Return [X, Y] of the center of cell containing provided text 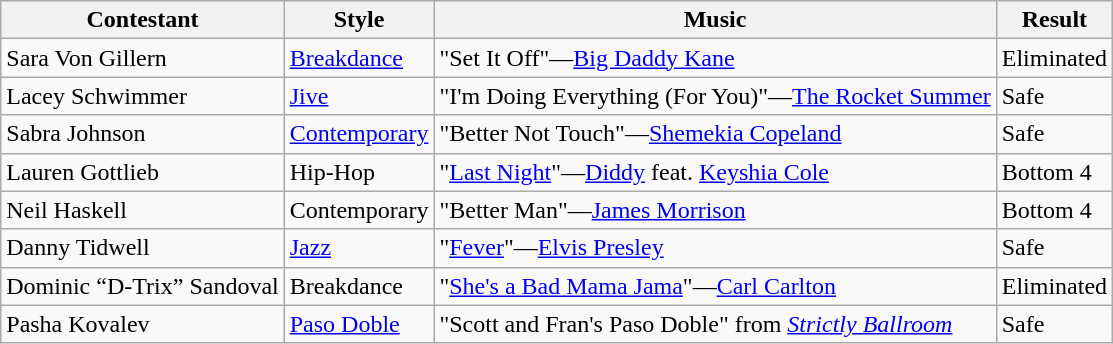
"Scott and Fran's Paso Doble" from Strictly Ballroom [715, 324]
Sara Von Gillern [142, 58]
"Fever"—Elvis Presley [715, 248]
Sabra Johnson [142, 134]
"Better Not Touch"—Shemekia Copeland [715, 134]
Result [1054, 20]
Paso Doble [359, 324]
Jazz [359, 248]
Hip-Hop [359, 172]
"She's a Bad Mama Jama"—Carl Carlton [715, 286]
Jive [359, 96]
Pasha Kovalev [142, 324]
Style [359, 20]
Danny Tidwell [142, 248]
Contestant [142, 20]
Lacey Schwimmer [142, 96]
"Better Man"—James Morrison [715, 210]
Music [715, 20]
"Last Night"—Diddy feat. Keyshia Cole [715, 172]
Neil Haskell [142, 210]
Dominic “D-Trix” Sandoval [142, 286]
Lauren Gottlieb [142, 172]
"Set It Off"—Big Daddy Kane [715, 58]
"I'm Doing Everything (For You)"—The Rocket Summer [715, 96]
